Search for the cell housing the specified text and yield its [X, Y] center coordinate. 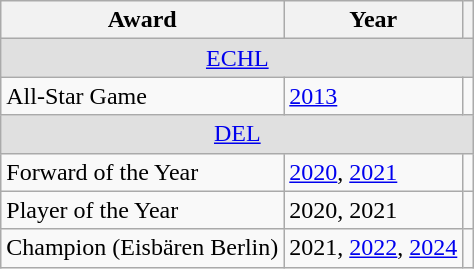
All-Star Game [142, 96]
Forward of the Year [142, 172]
Award [142, 20]
DEL [238, 134]
Champion (Eisbären Berlin) [142, 248]
Year [374, 20]
2013 [374, 96]
2021, 2022, 2024 [374, 248]
ECHL [238, 58]
Player of the Year [142, 210]
